Pinpoint the cell where the given text exists, returning its [X, Y] midpoint coordinate. 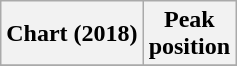
Peakposition [189, 34]
Chart (2018) [72, 34]
